Return the (x, y) coordinate for the center point of the cell that contains the specified text.  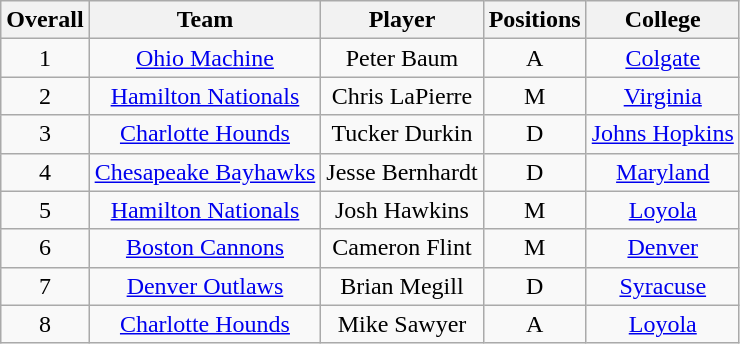
Jesse Bernhardt (402, 172)
4 (45, 172)
1 (45, 58)
Boston Cannons (205, 248)
Mike Sawyer (402, 324)
Colgate (662, 58)
Johns Hopkins (662, 134)
Josh Hawkins (402, 210)
Tucker Durkin (402, 134)
Player (402, 20)
Maryland (662, 172)
Virginia (662, 96)
Chris LaPierre (402, 96)
5 (45, 210)
Ohio Machine (205, 58)
Denver Outlaws (205, 286)
Chesapeake Bayhawks (205, 172)
8 (45, 324)
Syracuse (662, 286)
Team (205, 20)
2 (45, 96)
3 (45, 134)
Cameron Flint (402, 248)
Brian Megill (402, 286)
College (662, 20)
Positions (534, 20)
Denver (662, 248)
6 (45, 248)
Peter Baum (402, 58)
Overall (45, 20)
7 (45, 286)
